Return (X, Y) of the center of cell containing provided text 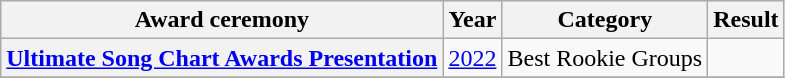
Category (605, 20)
Award ceremony (222, 20)
Ultimate Song Chart Awards Presentation (222, 58)
Year (472, 20)
2022 (472, 58)
Best Rookie Groups (605, 58)
Result (746, 20)
